Pinpoint the cell where the given text exists, returning its (x, y) midpoint coordinate. 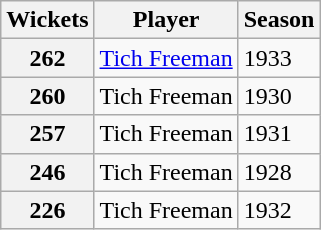
1933 (279, 58)
226 (48, 210)
1932 (279, 210)
246 (48, 172)
1931 (279, 134)
1930 (279, 96)
257 (48, 134)
Player (166, 20)
Wickets (48, 20)
Season (279, 20)
1928 (279, 172)
260 (48, 96)
262 (48, 58)
